Output the [x, y] coordinate of the center of the cell containing the given text.  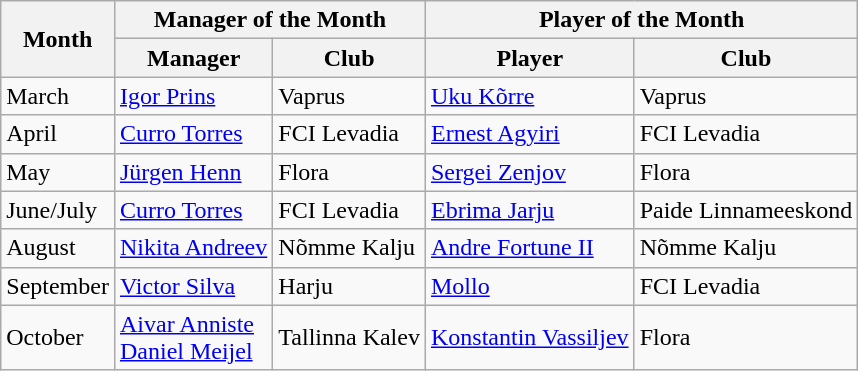
Aivar Anniste Daniel Meijel [193, 338]
Konstantin Vassiljev [530, 338]
Manager [193, 58]
Manager of the Month [270, 20]
August [58, 248]
Harju [350, 286]
Tallinna Kalev [350, 338]
Victor Silva [193, 286]
Player [530, 58]
Ernest Agyiri [530, 134]
Andre Fortune II [530, 248]
March [58, 96]
Player of the Month [641, 20]
June/July [58, 210]
Uku Kõrre [530, 96]
Month [58, 39]
October [58, 338]
May [58, 172]
Igor Prins [193, 96]
April [58, 134]
Nikita Andreev [193, 248]
Sergei Zenjov [530, 172]
Ebrima Jarju [530, 210]
Paide Linnameeskond [746, 210]
September [58, 286]
Jürgen Henn [193, 172]
Mollo [530, 286]
